Return (X, Y) of the center of cell containing provided text 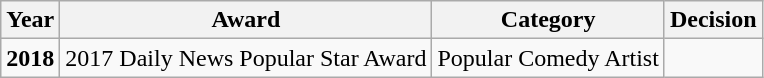
Popular Comedy Artist (548, 58)
2018 (30, 58)
Decision (713, 20)
2017 Daily News Popular Star Award (246, 58)
Category (548, 20)
Award (246, 20)
Year (30, 20)
